Extract the [X, Y] coordinate from the center of the cell holding the provided text.  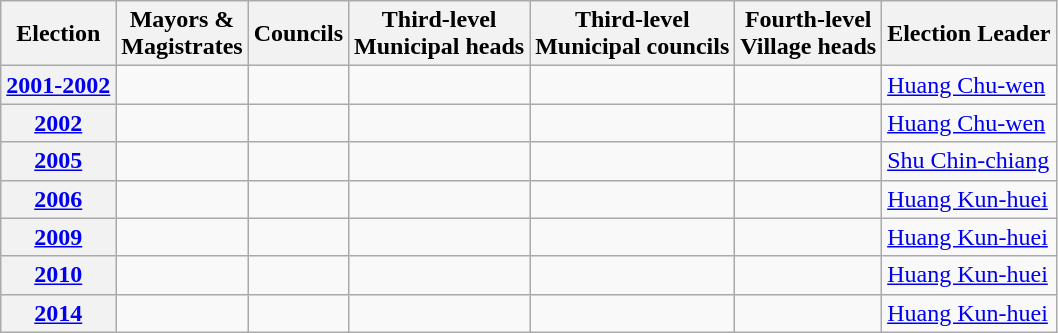
Election [58, 34]
Third-levelMunicipal councils [632, 34]
2006 [58, 199]
Fourth-levelVillage heads [808, 34]
Shu Chin-chiang [969, 161]
Election Leader [969, 34]
2005 [58, 161]
2014 [58, 313]
2010 [58, 275]
Third-levelMunicipal heads [440, 34]
2002 [58, 123]
2001-2002 [58, 85]
Councils [298, 34]
Mayors &Magistrates [182, 34]
2009 [58, 237]
